Locate the cell with the specified text and output its [X, Y] center coordinate. 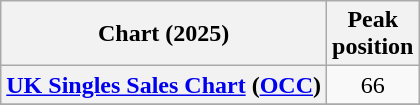
UK Singles Sales Chart (OCC) [164, 85]
Peak position [373, 34]
66 [373, 85]
Chart (2025) [164, 34]
